Return the (x, y) coordinate for the center point of the cell that contains the specified text.  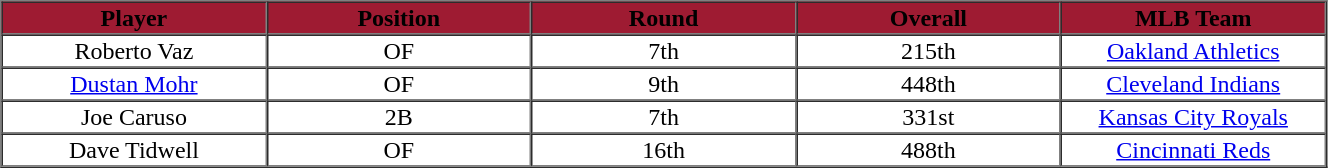
488th (928, 150)
Oakland Athletics (1194, 50)
Overall (928, 18)
Position (398, 18)
Joe Caruso (134, 116)
Round (664, 18)
Cincinnati Reds (1194, 150)
Dave Tidwell (134, 150)
Player (134, 18)
Kansas City Royals (1194, 116)
331st (928, 116)
Dustan Mohr (134, 84)
Roberto Vaz (134, 50)
2B (398, 116)
448th (928, 84)
Cleveland Indians (1194, 84)
215th (928, 50)
9th (664, 84)
16th (664, 150)
MLB Team (1194, 18)
